Return the [X, Y] coordinate for the center point of the cell that contains the specified text.  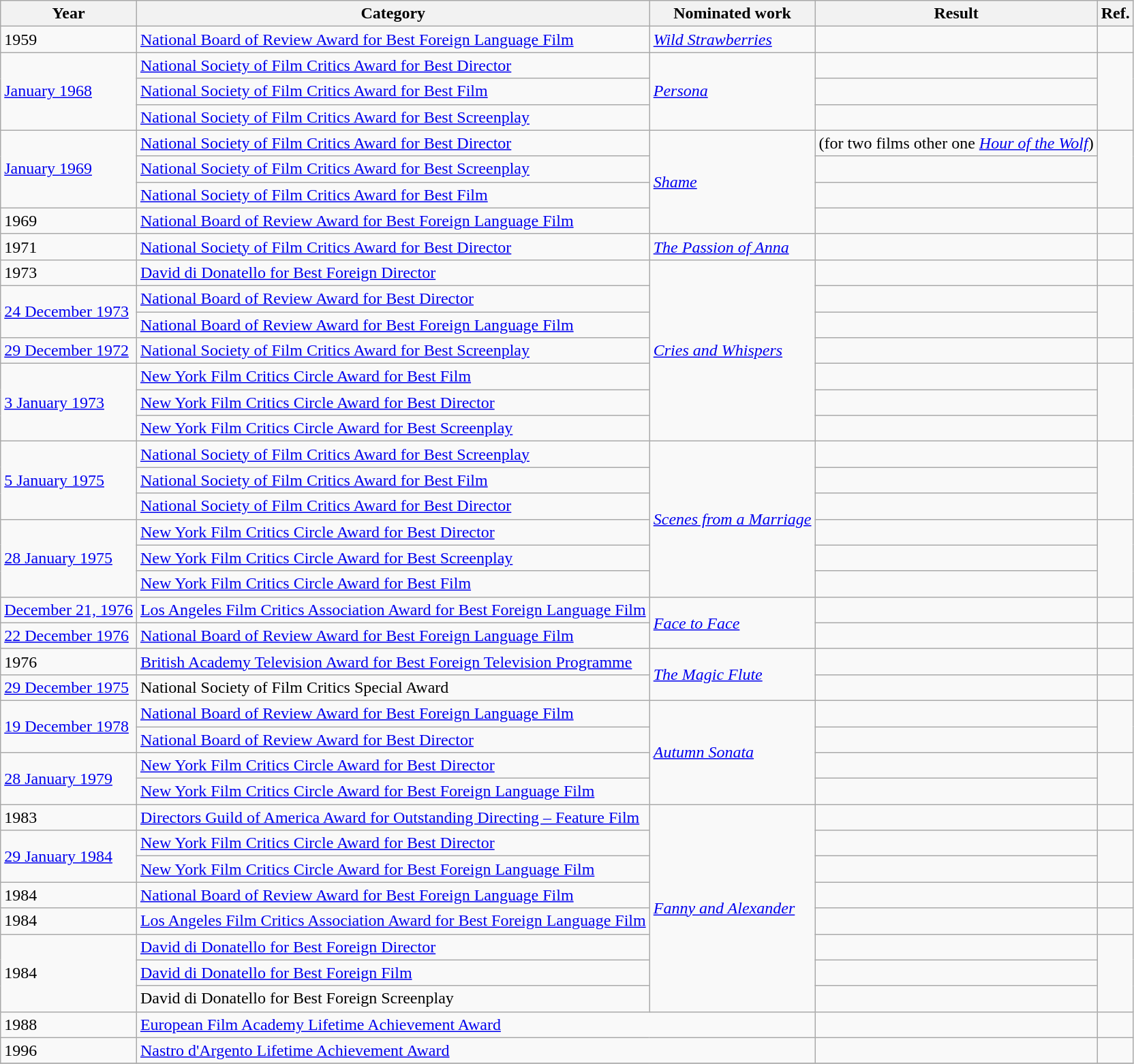
28 January 1979 [69, 779]
Autumn Sonata [732, 752]
Shame [732, 182]
The Magic Flute [732, 674]
29 January 1984 [69, 856]
1969 [69, 221]
British Academy Television Award for Best Foreign Television Programme [393, 661]
28 January 1975 [69, 558]
29 December 1972 [69, 351]
Result [956, 14]
Category [393, 14]
24 December 1973 [69, 311]
1973 [69, 272]
(for two films other one Hour of the Wolf) [956, 143]
Nominated work [732, 14]
29 December 1975 [69, 687]
1976 [69, 661]
Ref. [1115, 14]
David di Donatello for Best Foreign Film [393, 973]
Year [69, 14]
Scenes from a Marriage [732, 519]
Cries and Whispers [732, 350]
1996 [69, 1050]
Nastro d'Argento Lifetime Achievement Award [476, 1050]
National Society of Film Critics Special Award [393, 687]
December 21, 1976 [69, 610]
European Film Academy Lifetime Achievement Award [476, 1024]
22 December 1976 [69, 636]
1983 [69, 817]
1959 [69, 40]
Persona [732, 91]
3 January 1973 [69, 403]
1988 [69, 1024]
Face to Face [732, 623]
Wild Strawberries [732, 40]
1971 [69, 247]
January 1969 [69, 169]
5 January 1975 [69, 480]
19 December 1978 [69, 726]
David di Donatello for Best Foreign Screenplay [393, 999]
Directors Guild of America Award for Outstanding Directing – Feature Film [393, 817]
January 1968 [69, 91]
The Passion of Anna [732, 247]
Fanny and Alexander [732, 908]
